For the text-containing cell, return its midpoint in [x, y] coordinate format. 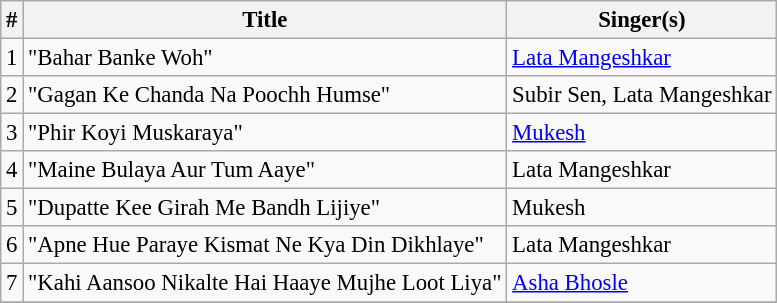
Singer(s) [642, 20]
Title [265, 20]
4 [12, 170]
"Kahi Aansoo Nikalte Hai Haaye Mujhe Loot Liya" [265, 283]
Asha Bhosle [642, 283]
2 [12, 95]
"Gagan Ke Chanda Na Poochh Humse" [265, 95]
# [12, 20]
6 [12, 245]
"Dupatte Kee Girah Me Bandh Lijiye" [265, 208]
"Maine Bulaya Aur Tum Aaye" [265, 170]
"Phir Koyi Muskaraya" [265, 133]
1 [12, 58]
"Apne Hue Paraye Kismat Ne Kya Din Dikhlaye" [265, 245]
"Bahar Banke Woh" [265, 58]
Subir Sen, Lata Mangeshkar [642, 95]
3 [12, 133]
7 [12, 283]
5 [12, 208]
